From the cell containing the given text, extract its center point as [X, Y] coordinate. 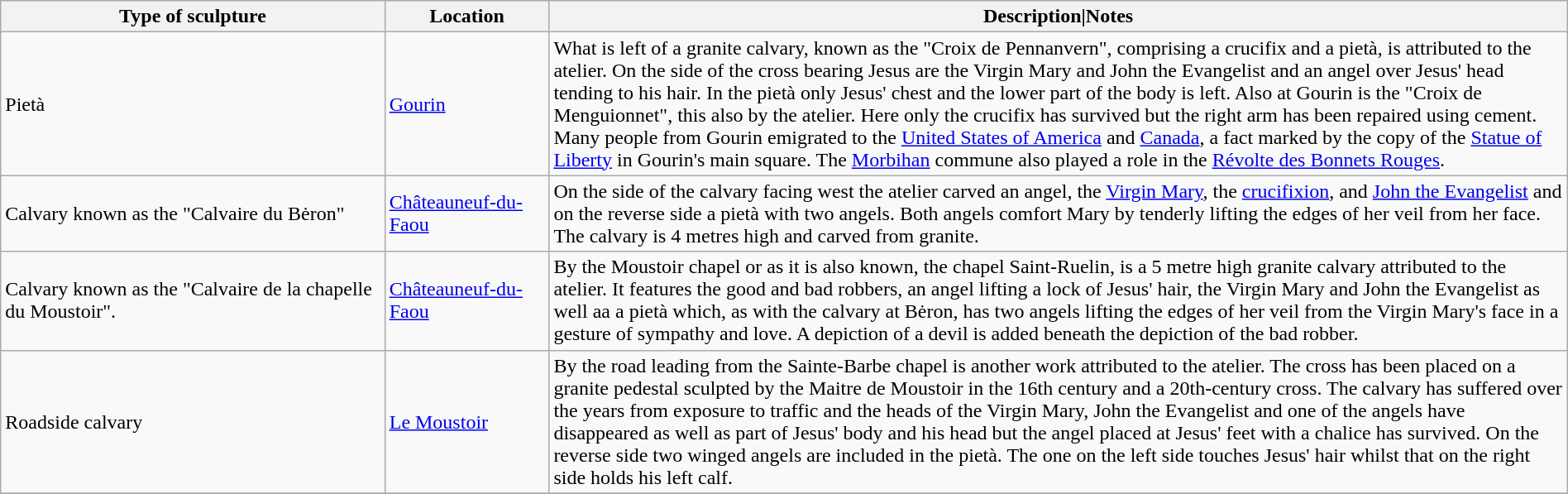
Calvary known as the "Calvaire de la chapelle du Moustoir". [193, 301]
Gourin [466, 104]
Pietà [193, 104]
Type of sculpture [193, 17]
Calvary known as the "Calvaire du Bėron" [193, 213]
Description|Notes [1059, 17]
Location [466, 17]
Le Moustoir [466, 422]
Roadside calvary [193, 422]
